Capture the cell that displays the provided text and extract its [x, y] central coordinate. 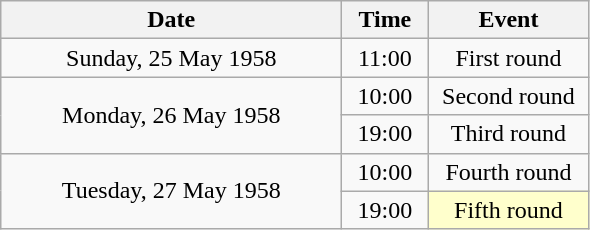
Second round [508, 96]
Event [508, 20]
Monday, 26 May 1958 [172, 115]
Fifth round [508, 210]
Fourth round [508, 172]
Sunday, 25 May 1958 [172, 58]
Tuesday, 27 May 1958 [172, 191]
First round [508, 58]
Third round [508, 134]
11:00 [385, 58]
Time [385, 20]
Date [172, 20]
